Capture the cell that displays the provided text and extract its (X, Y) central coordinate. 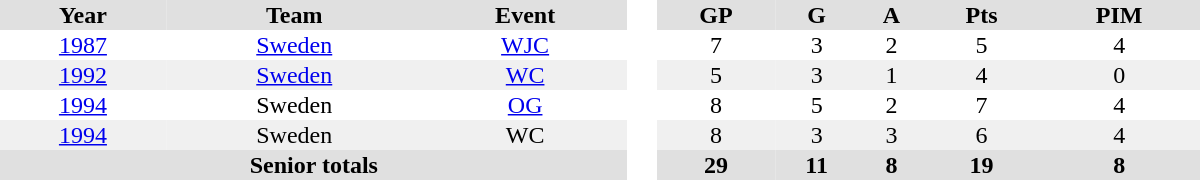
Pts (982, 15)
0 (1119, 75)
Team (294, 15)
Year (83, 15)
19 (982, 165)
Event (526, 15)
G (817, 15)
11 (817, 165)
OG (526, 105)
PIM (1119, 15)
1987 (83, 45)
1 (891, 75)
GP (716, 15)
6 (982, 135)
A (891, 15)
29 (716, 165)
1992 (83, 75)
WJC (526, 45)
Senior totals (314, 165)
